Determine the [X, Y] coordinate at the center of the cell enclosing the given text.  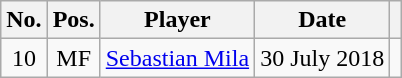
MF [74, 58]
Date [322, 20]
No. [24, 20]
Pos. [74, 20]
Player [177, 20]
10 [24, 58]
30 July 2018 [322, 58]
Sebastian Mila [177, 58]
